Provide the [x, y] coordinate of the cell's center where the given text is located.  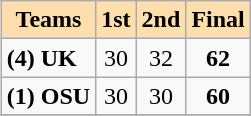
32 [161, 58]
Final [218, 20]
(1) OSU [48, 96]
(4) UK [48, 58]
62 [218, 58]
1st [116, 20]
60 [218, 96]
2nd [161, 20]
Teams [48, 20]
